Return the (x, y) coordinate for the center point of the cell that contains the specified text.  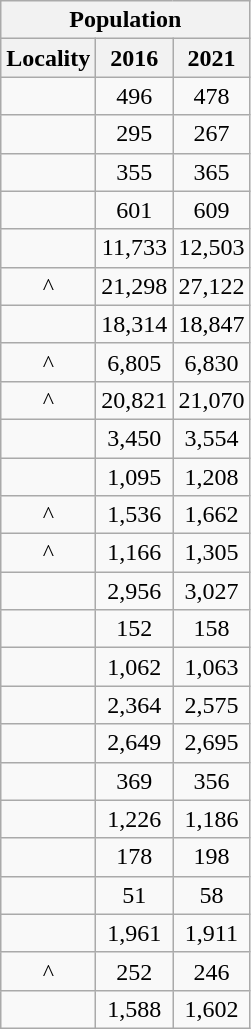
1,226 (134, 819)
158 (212, 629)
51 (134, 895)
178 (134, 857)
1,062 (134, 667)
2016 (134, 58)
1,063 (212, 667)
1,208 (212, 477)
1,602 (212, 1009)
1,166 (134, 553)
267 (212, 134)
355 (134, 172)
2021 (212, 58)
478 (212, 96)
496 (134, 96)
12,503 (212, 248)
27,122 (212, 286)
6,805 (134, 362)
1,095 (134, 477)
1,911 (212, 933)
1,588 (134, 1009)
Population (126, 20)
6,830 (212, 362)
3,450 (134, 438)
1,536 (134, 515)
365 (212, 172)
20,821 (134, 400)
2,649 (134, 743)
356 (212, 781)
18,314 (134, 324)
1,186 (212, 819)
Locality (48, 58)
58 (212, 895)
18,847 (212, 324)
198 (212, 857)
21,298 (134, 286)
369 (134, 781)
3,554 (212, 438)
252 (134, 971)
2,695 (212, 743)
2,956 (134, 591)
21,070 (212, 400)
1,961 (134, 933)
3,027 (212, 591)
295 (134, 134)
601 (134, 210)
246 (212, 971)
1,305 (212, 553)
1,662 (212, 515)
2,364 (134, 705)
609 (212, 210)
11,733 (134, 248)
2,575 (212, 705)
152 (134, 629)
